Find where the given text appears and provide that cell's center as [X, Y] coordinate. 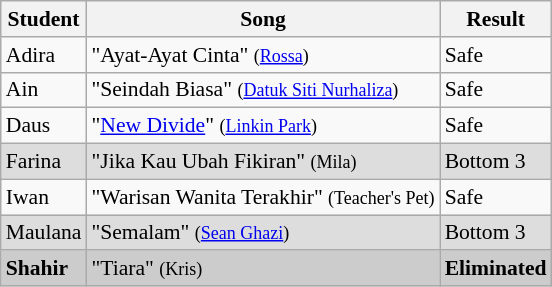
"Tiara" (Kris) [262, 269]
Ain [44, 90]
Adira [44, 55]
"Warisan Wanita Terakhir" (Teacher's Pet) [262, 197]
"Ayat-Ayat Cinta" (Rossa) [262, 55]
"Seindah Biasa" (Datuk Siti Nurhaliza) [262, 90]
Farina [44, 162]
Iwan [44, 197]
Student [44, 19]
Shahir [44, 269]
Song [262, 19]
Daus [44, 126]
Result [496, 19]
Eliminated [496, 269]
"New Divide" (Linkin Park) [262, 126]
Maulana [44, 233]
"Jika Kau Ubah Fikiran" (Mila) [262, 162]
"Semalam" (Sean Ghazi) [262, 233]
